Return the [X, Y] coordinate for the center point of the cell that contains the specified text.  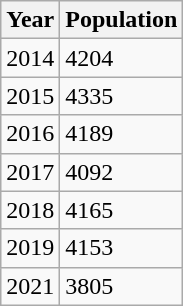
2015 [30, 96]
2021 [30, 286]
4153 [122, 248]
2014 [30, 58]
4092 [122, 172]
3805 [122, 286]
2018 [30, 210]
2016 [30, 134]
2019 [30, 248]
2017 [30, 172]
4335 [122, 96]
Year [30, 20]
4204 [122, 58]
Population [122, 20]
4189 [122, 134]
4165 [122, 210]
